Provide the [x, y] coordinate of the cell's center where the given text is located.  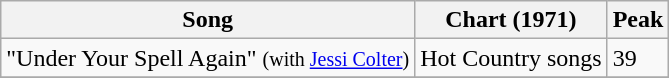
Chart (1971) [511, 20]
Hot Country songs [511, 58]
Song [208, 20]
"Under Your Spell Again" (with Jessi Colter) [208, 58]
39 [638, 58]
Peak [638, 20]
